From the cell containing the given text, extract its center point as [x, y] coordinate. 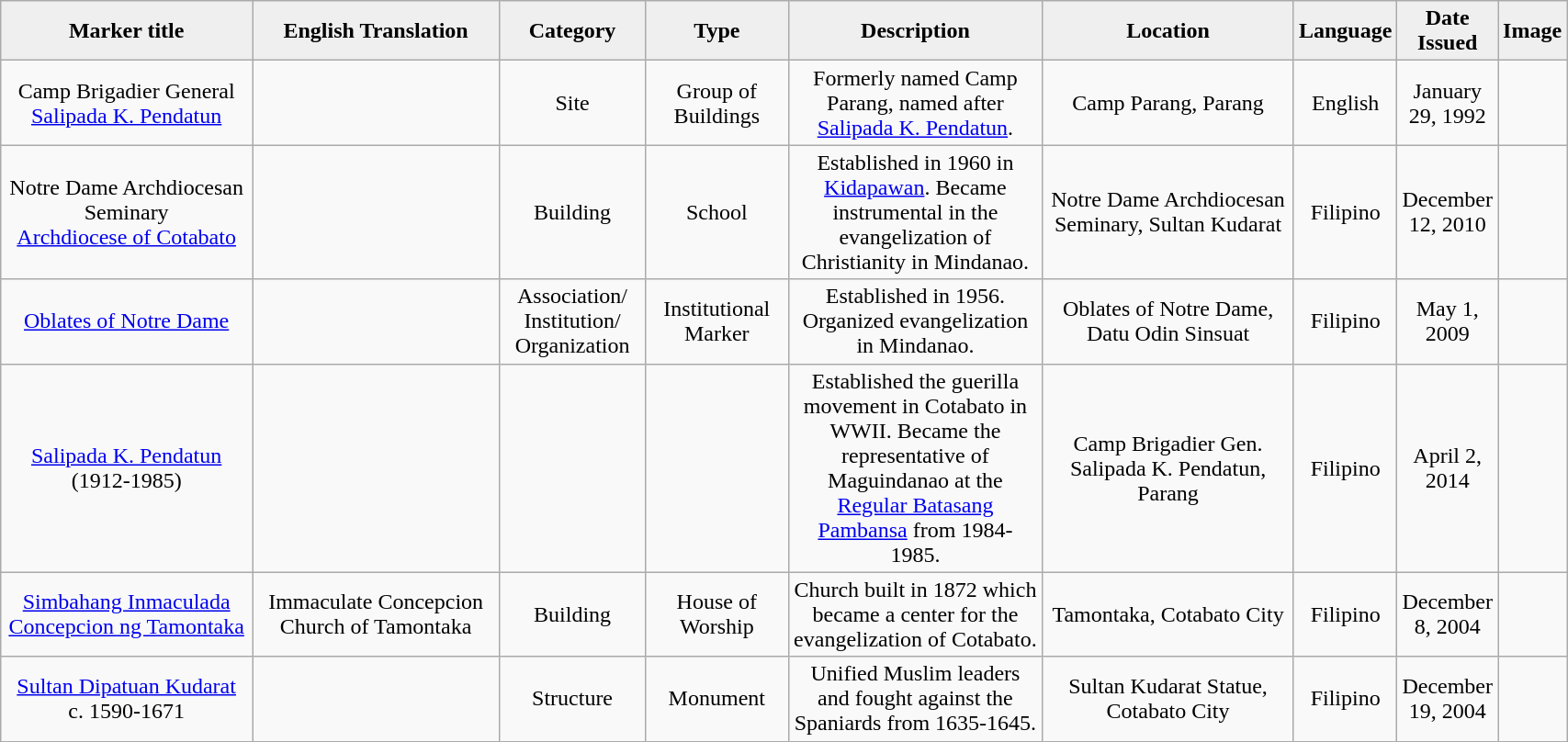
House of Worship [716, 614]
Image [1532, 31]
Oblates of Notre Dame [127, 321]
English [1345, 103]
English Translation [377, 31]
Tamontaka, Cotabato City [1168, 614]
January 29, 1992 [1448, 103]
Description [915, 31]
Association/ Institution/ Organization [573, 321]
Category [573, 31]
Structure [573, 699]
Location [1168, 31]
Salipada K. Pendatun (1912-1985) [127, 468]
Notre Dame Archdiocesan Seminary, Sultan Kudarat [1168, 212]
May 1, 2009 [1448, 321]
Site [573, 103]
Monument [716, 699]
Sultan Dipatuan Kudaratc. 1590-1671 [127, 699]
Sultan Kudarat Statue, Cotabato City [1168, 699]
Formerly named Camp Parang, named after Salipada K. Pendatun. [915, 103]
Camp Brigadier Gen. Salipada K. Pendatun, Parang [1168, 468]
Church built in 1872 which became a center for the evangelization of Cotabato. [915, 614]
Notre Dame Archdiocesan SeminaryArchdiocese of Cotabato [127, 212]
Oblates of Notre Dame, Datu Odin Sinsuat [1168, 321]
Established the guerilla movement in Cotabato in WWII. Became the representative of Maguindanao at the Regular Batasang Pambansa from 1984-1985. [915, 468]
Camp Brigadier General Salipada K. Pendatun [127, 103]
Type [716, 31]
Unified Muslim leaders and fought against the Spaniards from 1635-1645. [915, 699]
Camp Parang, Parang [1168, 103]
Institutional Marker [716, 321]
School [716, 212]
December 8, 2004 [1448, 614]
Simbahang Inmaculada Concepcion ng Tamontaka [127, 614]
December 19, 2004 [1448, 699]
Language [1345, 31]
April 2, 2014 [1448, 468]
Established in 1960 in Kidapawan. Became instrumental in the evangelization of Christianity in Mindanao. [915, 212]
Marker title [127, 31]
Immaculate Concepcion Church of Tamontaka [377, 614]
December 12, 2010 [1448, 212]
Established in 1956. Organized evangelization in Mindanao. [915, 321]
Date Issued [1448, 31]
Group of Buildings [716, 103]
